Capture the cell that displays the provided text and extract its (x, y) central coordinate. 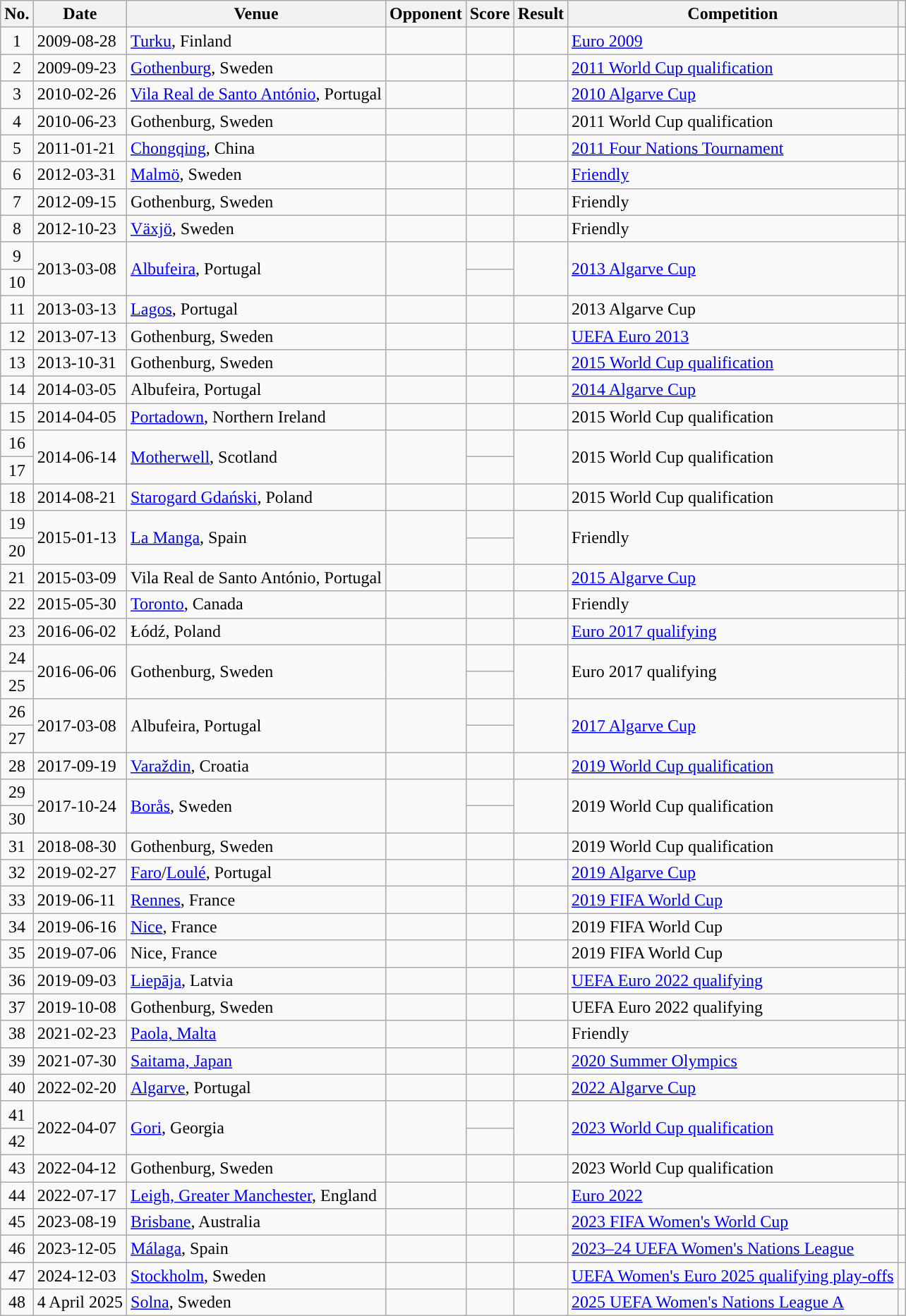
Malmö, Sweden (257, 175)
2022-04-07 (80, 1128)
39 (17, 1061)
UEFA Women's Euro 2025 qualifying play-offs (732, 1276)
2010-02-26 (80, 95)
2014-04-05 (80, 417)
Gori, Georgia (257, 1128)
11 (17, 309)
Lagos, Portugal (257, 309)
9 (17, 255)
Toronto, Canada (257, 604)
2025 UEFA Women's Nations League A (732, 1303)
31 (17, 846)
2019-09-03 (80, 980)
19 (17, 524)
2012-03-31 (80, 175)
1 (17, 41)
2012-09-15 (80, 202)
Paola, Malta (257, 1034)
23 (17, 631)
2019-02-27 (80, 873)
30 (17, 820)
Rennes, France (257, 900)
La Manga, Spain (257, 537)
2017 Algarve Cup (732, 725)
37 (17, 1007)
2009-09-23 (80, 68)
No. (17, 14)
2013-10-31 (80, 363)
2013-07-13 (80, 336)
2013-03-13 (80, 309)
UEFA Euro 2013 (732, 336)
21 (17, 578)
15 (17, 417)
2023–24 UEFA Women's Nations League (732, 1249)
Varaždin, Croatia (257, 765)
47 (17, 1276)
10 (17, 282)
2017-03-08 (80, 725)
35 (17, 954)
2016-06-06 (80, 671)
2022-07-17 (80, 1195)
7 (17, 202)
2016-06-02 (80, 631)
2013-03-08 (80, 269)
2022 Algarve Cup (732, 1087)
2020 Summer Olympics (732, 1061)
32 (17, 873)
17 (17, 470)
12 (17, 336)
2022-04-12 (80, 1168)
2023-08-19 (80, 1222)
2015-03-09 (80, 578)
Portadown, Northern Ireland (257, 417)
Starogard Gdański, Poland (257, 497)
Euro 2022 (732, 1195)
Score (490, 14)
Turku, Finland (257, 41)
33 (17, 900)
2015-05-30 (80, 604)
Algarve, Portugal (257, 1087)
40 (17, 1087)
38 (17, 1034)
2015 Algarve Cup (732, 578)
2 (17, 68)
42 (17, 1141)
Solna, Sweden (257, 1303)
2019-10-08 (80, 1007)
2021-07-30 (80, 1061)
Liepāja, Latvia (257, 980)
2019-06-11 (80, 900)
27 (17, 738)
44 (17, 1195)
2014-08-21 (80, 497)
2022-02-20 (80, 1087)
2009-08-28 (80, 41)
Stockholm, Sweden (257, 1276)
24 (17, 658)
2011-01-21 (80, 148)
29 (17, 793)
36 (17, 980)
Result (540, 14)
Chongqing, China (257, 148)
2017-09-19 (80, 765)
28 (17, 765)
18 (17, 497)
2010 Algarve Cup (732, 95)
2019 Algarve Cup (732, 873)
5 (17, 148)
2019-06-16 (80, 927)
4 April 2025 (80, 1303)
43 (17, 1168)
Málaga, Spain (257, 1249)
Faro/Loulé, Portugal (257, 873)
Date (80, 14)
2021-02-23 (80, 1034)
16 (17, 444)
8 (17, 229)
20 (17, 551)
46 (17, 1249)
Brisbane, Australia (257, 1222)
41 (17, 1114)
Opponent (425, 14)
2024-12-03 (80, 1276)
2017-10-24 (80, 806)
6 (17, 175)
Euro 2009 (732, 41)
2014-03-05 (80, 390)
34 (17, 927)
22 (17, 604)
3 (17, 95)
2018-08-30 (80, 846)
2014-06-14 (80, 457)
Borås, Sweden (257, 806)
Leigh, Greater Manchester, England (257, 1195)
2011 Four Nations Tournament (732, 148)
45 (17, 1222)
Växjö, Sweden (257, 229)
2010-06-23 (80, 121)
Competition (732, 14)
Saitama, Japan (257, 1061)
14 (17, 390)
4 (17, 121)
2019-07-06 (80, 954)
2023-12-05 (80, 1249)
Venue (257, 14)
13 (17, 363)
25 (17, 685)
2014 Algarve Cup (732, 390)
48 (17, 1303)
Łódź, Poland (257, 631)
2015-01-13 (80, 537)
Motherwell, Scotland (257, 457)
2012-10-23 (80, 229)
26 (17, 712)
2023 FIFA Women's World Cup (732, 1222)
